Capture the cell that displays the provided text and extract its [X, Y] central coordinate. 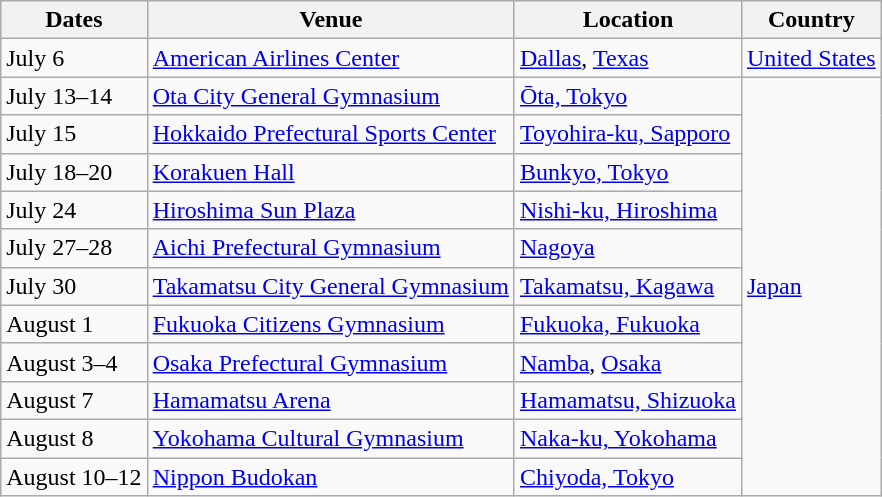
Dates [74, 20]
Namba, Osaka [628, 362]
Country [811, 20]
July 30 [74, 286]
Ota City General Gymnasium [330, 96]
Naka-ku, Yokohama [628, 438]
July 13–14 [74, 96]
Yokohama Cultural Gymnasium [330, 438]
Bunkyo, Tokyo [628, 172]
July 18–20 [74, 172]
Hamamatsu Arena [330, 400]
July 27–28 [74, 248]
Dallas, Texas [628, 58]
Nippon Budokan [330, 477]
Toyohira-ku, Sapporo [628, 134]
August 8 [74, 438]
Osaka Prefectural Gymnasium [330, 362]
August 1 [74, 324]
Ōta, Tokyo [628, 96]
July 24 [74, 210]
Fukuoka, Fukuoka [628, 324]
Takamatsu, Kagawa [628, 286]
Venue [330, 20]
Aichi Prefectural Gymnasium [330, 248]
United States [811, 58]
July 15 [74, 134]
July 6 [74, 58]
Takamatsu City General Gymnasium [330, 286]
Korakuen Hall [330, 172]
American Airlines Center [330, 58]
Japan [811, 286]
Nishi-ku, Hiroshima [628, 210]
August 10–12 [74, 477]
Nagoya [628, 248]
Location [628, 20]
August 3–4 [74, 362]
Chiyoda, Tokyo [628, 477]
Hamamatsu, Shizuoka [628, 400]
Hokkaido Prefectural Sports Center [330, 134]
Fukuoka Citizens Gymnasium [330, 324]
August 7 [74, 400]
Hiroshima Sun Plaza [330, 210]
